Extract the [x, y] coordinate from the center of the cell holding the provided text.  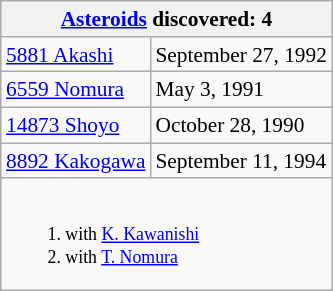
Asteroids discovered: 4 [166, 19]
14873 Shoyo [76, 125]
6559 Nomura [76, 90]
5881 Akashi [76, 54]
with K. Kawanishi with T. Nomura [166, 234]
October 28, 1990 [240, 125]
September 11, 1994 [240, 161]
8892 Kakogawa [76, 161]
May 3, 1991 [240, 90]
September 27, 1992 [240, 54]
